Identify which cell holds the provided text, then report its (x, y) central coordinate. 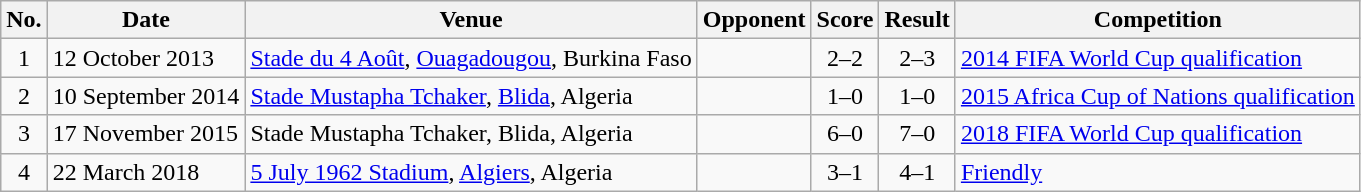
12 October 2013 (146, 58)
Venue (471, 20)
6–0 (845, 134)
Competition (1158, 20)
Date (146, 20)
3 (24, 134)
5 July 1962 Stadium, Algiers, Algeria (471, 172)
4 (24, 172)
22 March 2018 (146, 172)
Friendly (1158, 172)
2014 FIFA World Cup qualification (1158, 58)
7–0 (917, 134)
3–1 (845, 172)
Result (917, 20)
1 (24, 58)
Opponent (754, 20)
2–3 (917, 58)
2018 FIFA World Cup qualification (1158, 134)
No. (24, 20)
2015 Africa Cup of Nations qualification (1158, 96)
Score (845, 20)
2–2 (845, 58)
Stade du 4 Août, Ouagadougou, Burkina Faso (471, 58)
2 (24, 96)
4–1 (917, 172)
10 September 2014 (146, 96)
17 November 2015 (146, 134)
